Detect which cell encompasses the target text, then output its (X, Y) center coordinate. 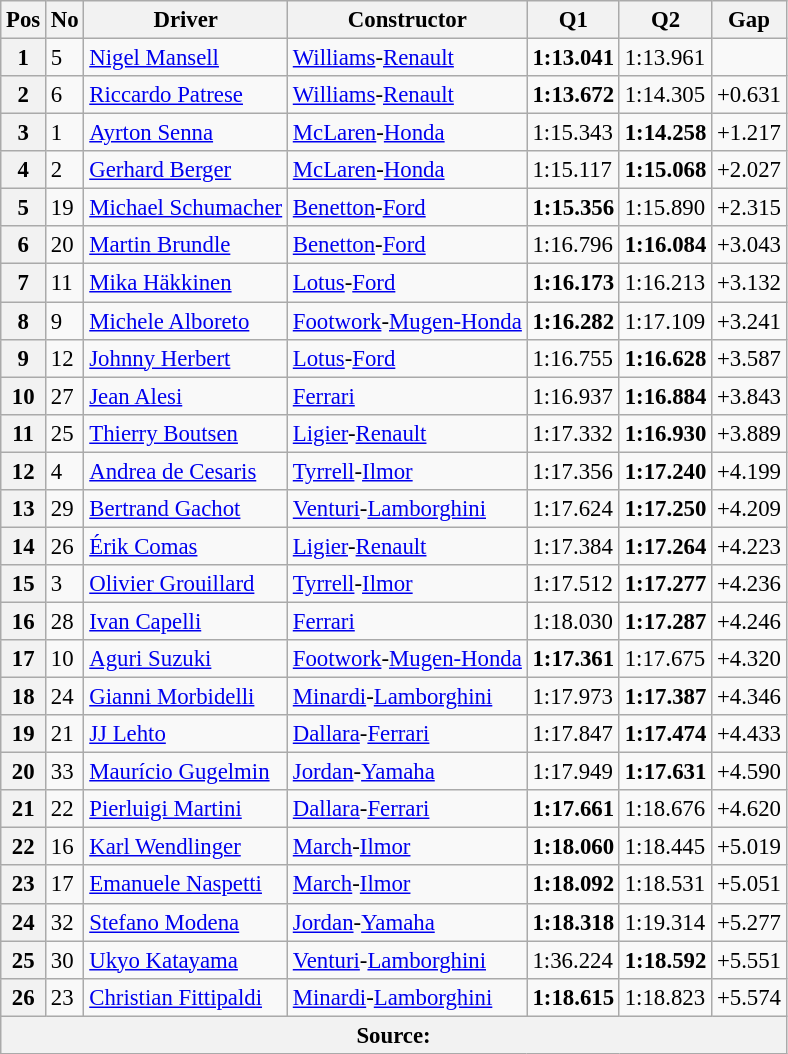
1:17.240 (665, 471)
1:17.387 (665, 697)
15 (24, 584)
1:13.961 (665, 58)
1:16.173 (573, 283)
8 (24, 321)
1:17.332 (573, 433)
7 (24, 283)
1:16.084 (665, 245)
33 (65, 772)
1:18.531 (665, 885)
1:17.973 (573, 697)
1:18.092 (573, 885)
Ukyo Katayama (186, 960)
Stefano Modena (186, 922)
14 (24, 546)
1:17.109 (665, 321)
Ivan Capelli (186, 621)
+4.223 (750, 546)
1:18.823 (665, 997)
1:18.030 (573, 621)
1:16.937 (573, 396)
+5.051 (750, 885)
1:17.287 (665, 621)
+4.246 (750, 621)
Source: (394, 1035)
1:17.949 (573, 772)
+2.315 (750, 208)
Aguri Suzuki (186, 659)
1:17.631 (665, 772)
29 (65, 509)
1:17.250 (665, 509)
1:16.755 (573, 358)
Q1 (573, 20)
+3.843 (750, 396)
+5.574 (750, 997)
1:17.384 (573, 546)
Nigel Mansell (186, 58)
1:18.676 (665, 809)
1:17.474 (665, 734)
1:18.060 (573, 847)
+4.320 (750, 659)
Michele Alboreto (186, 321)
1:17.361 (573, 659)
Emanuele Naspetti (186, 885)
1:36.224 (573, 960)
1:16.930 (665, 433)
No (65, 20)
Mika Häkkinen (186, 283)
Andrea de Cesaris (186, 471)
Q2 (665, 20)
Gerhard Berger (186, 170)
1:14.258 (665, 133)
+3.043 (750, 245)
1:16.796 (573, 245)
Bertrand Gachot (186, 509)
+5.551 (750, 960)
Maurício Gugelmin (186, 772)
1:18.592 (665, 960)
1:17.512 (573, 584)
+4.209 (750, 509)
1:16.282 (573, 321)
+4.590 (750, 772)
Christian Fittipaldi (186, 997)
1:15.343 (573, 133)
+0.631 (750, 95)
+3.587 (750, 358)
1:18.445 (665, 847)
1:18.615 (573, 997)
1:15.890 (665, 208)
1:17.277 (665, 584)
+1.217 (750, 133)
Jean Alesi (186, 396)
1:16.628 (665, 358)
28 (65, 621)
+3.132 (750, 283)
27 (65, 396)
Driver (186, 20)
1:13.041 (573, 58)
+5.019 (750, 847)
13 (24, 509)
Karl Wendlinger (186, 847)
+4.346 (750, 697)
1:15.068 (665, 170)
1:15.117 (573, 170)
1:16.213 (665, 283)
1:17.847 (573, 734)
JJ Lehto (186, 734)
1:17.264 (665, 546)
+4.433 (750, 734)
Pos (24, 20)
1:17.624 (573, 509)
+3.241 (750, 321)
Riccardo Patrese (186, 95)
+4.199 (750, 471)
+3.889 (750, 433)
1:17.675 (665, 659)
1:17.356 (573, 471)
+4.620 (750, 809)
1:14.305 (665, 95)
+2.027 (750, 170)
Michael Schumacher (186, 208)
Thierry Boutsen (186, 433)
30 (65, 960)
Pierluigi Martini (186, 809)
1:15.356 (573, 208)
+4.236 (750, 584)
Constructor (407, 20)
Olivier Grouillard (186, 584)
1:16.884 (665, 396)
+5.277 (750, 922)
1:13.672 (573, 95)
Gianni Morbidelli (186, 697)
1:18.318 (573, 922)
Érik Comas (186, 546)
1:19.314 (665, 922)
18 (24, 697)
Ayrton Senna (186, 133)
Gap (750, 20)
Johnny Herbert (186, 358)
Martin Brundle (186, 245)
32 (65, 922)
1:17.661 (573, 809)
